For the text-containing cell, return its midpoint in [x, y] coordinate format. 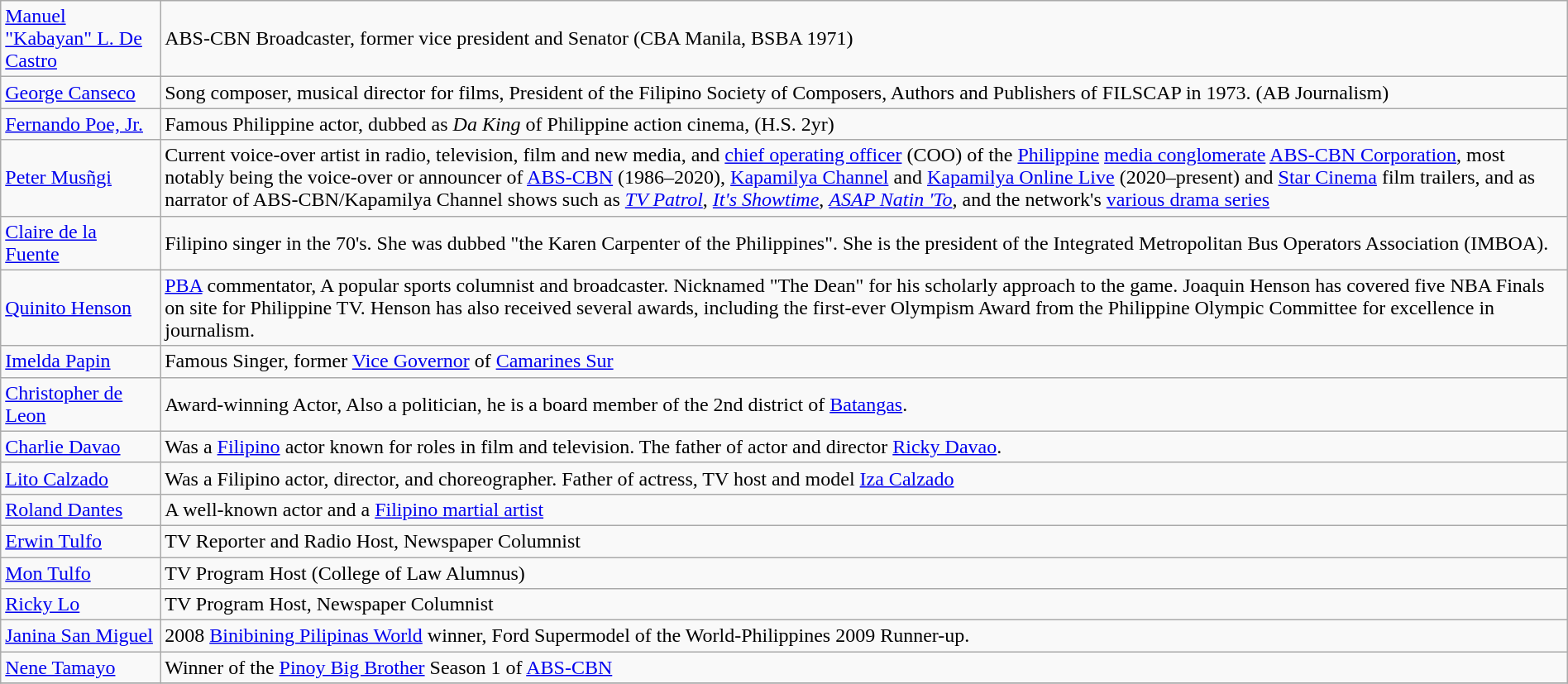
Was a Filipino actor known for roles in film and television. The father of actor and director Ricky Davao. [864, 447]
2008 Binibining Pilipinas World winner, Ford Supermodel of the World-Philippines 2009 Runner-up. [864, 636]
Ricky Lo [81, 605]
A well-known actor and a Filipino martial artist [864, 509]
Christopher de Leon [81, 404]
Song composer, musical director for films, President of the Filipino Society of Composers, Authors and Publishers of FILSCAP in 1973. (AB Journalism) [864, 93]
ABS-CBN Broadcaster, former vice president and Senator (CBA Manila, BSBA 1971) [864, 39]
George Canseco [81, 93]
Janina San Miguel [81, 636]
Claire de la Fuente [81, 243]
Manuel "Kabayan" L. De Castro [81, 39]
Was a Filipino actor, director, and choreographer. Father of actress, TV host and model Iza Calzado [864, 478]
Lito Calzado [81, 478]
Fernando Poe, Jr. [81, 124]
Peter Musñgi [81, 178]
Winner of the Pinoy Big Brother Season 1 of ABS-CBN [864, 667]
TV Reporter and Radio Host, Newspaper Columnist [864, 541]
Mon Tulfo [81, 573]
Charlie Davao [81, 447]
Imelda Papin [81, 361]
Award-winning Actor, Also a politician, he is a board member of the 2nd district of Batangas. [864, 404]
Nene Tamayo [81, 667]
Roland Dantes [81, 509]
TV Program Host, Newspaper Columnist [864, 605]
TV Program Host (College of Law Alumnus) [864, 573]
Famous Philippine actor, dubbed as Da King of Philippine action cinema, (H.S. 2yr) [864, 124]
Erwin Tulfo [81, 541]
Famous Singer, former Vice Governor of Camarines Sur [864, 361]
Quinito Henson [81, 308]
